Output the [X, Y] coordinate of the center of the cell containing the given text.  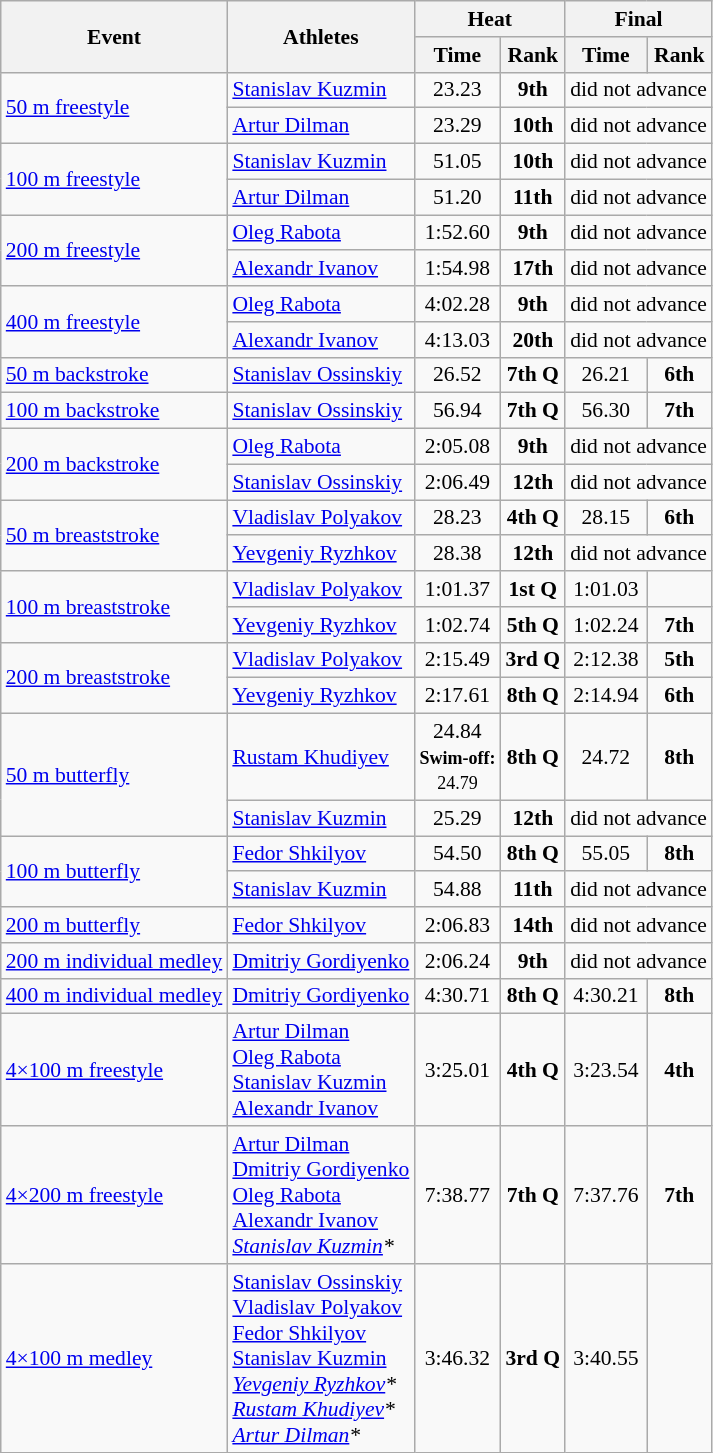
4:02.28 [457, 304]
50 m freestyle [114, 108]
200 m butterfly [114, 925]
2:15.49 [457, 660]
7:37.76 [606, 1195]
1:54.98 [457, 269]
1:52.60 [457, 233]
Rustam Khudiyev [320, 758]
4:30.71 [457, 996]
54.50 [457, 854]
2:17.61 [457, 696]
Final [638, 19]
1:02.74 [457, 625]
400 m freestyle [114, 322]
4:13.03 [457, 340]
3:23.54 [606, 1070]
1:01.03 [606, 589]
Stanislav OssinskiyVladislav PolyakovFedor ShkilyovStanislav KuzminYevgeniy Ryzhkov*Rustam Khudiyev*Artur Dilman* [320, 1358]
2:05.08 [457, 447]
50 m backstroke [114, 375]
200 m individual medley [114, 961]
1:02.24 [606, 625]
20th [532, 340]
51.05 [457, 162]
4:30.21 [606, 996]
24.72 [606, 758]
400 m individual medley [114, 996]
17th [532, 269]
26.21 [606, 375]
Heat [490, 19]
200 m breaststroke [114, 678]
1:01.37 [457, 589]
2:06.83 [457, 925]
Athletes [320, 36]
3:40.55 [606, 1358]
54.88 [457, 890]
23.23 [457, 90]
28.15 [606, 518]
50 m butterfly [114, 775]
4×200 m freestyle [114, 1195]
28.23 [457, 518]
100 m freestyle [114, 180]
2:06.24 [457, 961]
56.94 [457, 411]
4×100 m medley [114, 1358]
28.38 [457, 554]
2:06.49 [457, 482]
Artur DilmanOleg RabotaStanislav KuzminAlexandr Ivanov [320, 1070]
56.30 [606, 411]
55.05 [606, 854]
24.84Swim-off:24.79 [457, 758]
Artur DilmanDmitriy GordiyenkoOleg RabotaAlexandr IvanovStanislav Kuzmin* [320, 1195]
51.20 [457, 197]
3:25.01 [457, 1070]
100 m backstroke [114, 411]
26.52 [457, 375]
100 m butterfly [114, 872]
Event [114, 36]
14th [532, 925]
23.29 [457, 126]
3:46.32 [457, 1358]
5th [680, 660]
25.29 [457, 818]
100 m breaststroke [114, 606]
2:14.94 [606, 696]
2:12.38 [606, 660]
200 m freestyle [114, 250]
200 m backstroke [114, 464]
7:38.77 [457, 1195]
4×100 m freestyle [114, 1070]
4th [680, 1070]
5th Q [532, 625]
50 m breaststroke [114, 536]
1st Q [532, 589]
